Extract the [x, y] coordinate from the center of the cell holding the provided text.  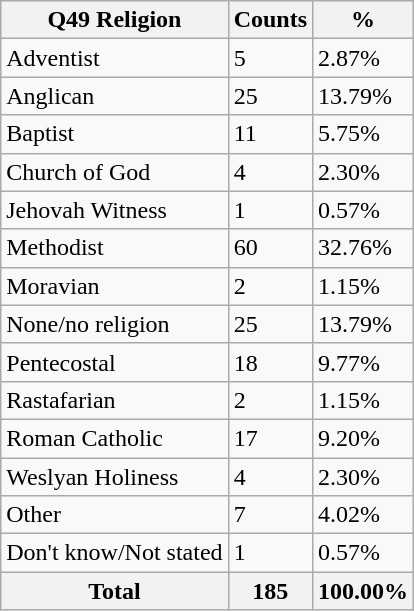
2.87% [364, 58]
60 [270, 248]
Don't know/Not stated [114, 553]
Counts [270, 20]
Anglican [114, 96]
5.75% [364, 134]
4.02% [364, 515]
7 [270, 515]
Moravian [114, 286]
Baptist [114, 134]
5 [270, 58]
Roman Catholic [114, 438]
Weslyan Holiness [114, 477]
Methodist [114, 248]
9.77% [364, 362]
Total [114, 591]
Pentecostal [114, 362]
18 [270, 362]
185 [270, 591]
% [364, 20]
None/no religion [114, 324]
9.20% [364, 438]
Jehovah Witness [114, 210]
Q49 Religion [114, 20]
11 [270, 134]
32.76% [364, 248]
100.00% [364, 591]
17 [270, 438]
Rastafarian [114, 400]
Adventist [114, 58]
Church of God [114, 172]
Other [114, 515]
